Search for the cell housing the specified text and yield its (x, y) center coordinate. 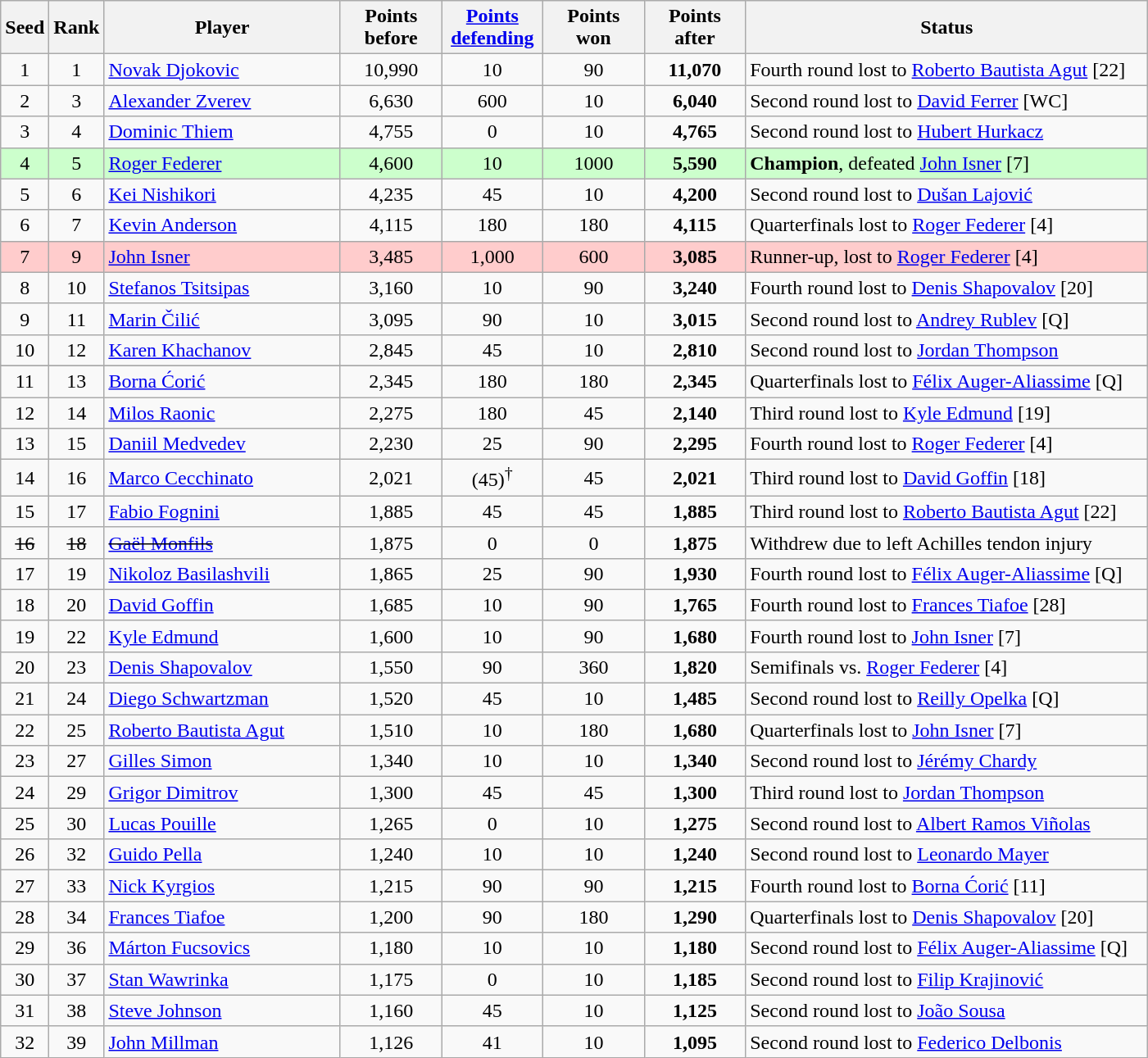
Quarterfinals lost to Roger Federer [4] (947, 225)
Grigor Dimitrov (223, 792)
Second round lost to Félix Auger-Aliassime [Q] (947, 948)
Second round lost to Filip Krajinović (947, 979)
Third round lost to Jordan Thompson (947, 792)
Diego Schwartzman (223, 699)
Runner-up, lost to Roger Federer [4] (947, 257)
Fourth round lost to Roger Federer [4] (947, 444)
Marco Cecchinato (223, 479)
Gilles Simon (223, 761)
4,765 (695, 132)
John Isner (223, 257)
8 (25, 288)
Second round lost to Federico Delbonis (947, 1042)
Seed (25, 28)
1,290 (695, 917)
Second round lost to Jordan Thompson (947, 350)
5,590 (695, 163)
Milos Raonic (223, 412)
1,510 (391, 730)
31 (25, 1010)
Frances Tiafoe (223, 917)
2,845 (391, 350)
Dominic Thiem (223, 132)
41 (492, 1042)
John Millman (223, 1042)
Fabio Fognini (223, 511)
Quarterfinals lost to Denis Shapovalov [20] (947, 917)
Points won (594, 28)
Karen Khachanov (223, 350)
2,810 (695, 350)
1,865 (391, 574)
1000 (594, 163)
Second round lost to David Ferrer [WC] (947, 101)
Novak Djokovic (223, 70)
2,230 (391, 444)
Player (223, 28)
Marin Čilić (223, 319)
4,235 (391, 194)
2,295 (695, 444)
33 (77, 886)
Borna Ćorić (223, 381)
1,550 (391, 667)
1,126 (391, 1042)
Points defending (492, 28)
Second round lost to João Sousa (947, 1010)
3,085 (695, 257)
1,160 (391, 1010)
Third round lost to David Goffin [18] (947, 479)
34 (77, 917)
Second round lost to Hubert Hurkacz (947, 132)
4,600 (391, 163)
Points before (391, 28)
Nikoloz Basilashvili (223, 574)
3,095 (391, 319)
Kyle Edmund (223, 636)
4,200 (695, 194)
2,275 (391, 412)
Second round lost to Andrey Rublev [Q] (947, 319)
1,000 (492, 257)
1,275 (695, 824)
Second round lost to Albert Ramos Viñolas (947, 824)
Second round lost to Reilly Opelka [Q] (947, 699)
36 (77, 948)
Fourth round lost to Borna Ćorić [11] (947, 886)
Fourth round lost to Roberto Bautista Agut [22] (947, 70)
3,015 (695, 319)
1,685 (391, 605)
Fourth round lost to John Isner [7] (947, 636)
Gaël Monfils (223, 543)
1,520 (391, 699)
Lucas Pouille (223, 824)
Steve Johnson (223, 1010)
Denis Shapovalov (223, 667)
39 (77, 1042)
Semifinals vs. Roger Federer [4] (947, 667)
6,630 (391, 101)
Stan Wawrinka (223, 979)
1,175 (391, 979)
1,095 (695, 1042)
Márton Fucsovics (223, 948)
Roger Federer (223, 163)
Points after (695, 28)
1,485 (695, 699)
Guido Pella (223, 855)
Third round lost to Roberto Bautista Agut [22] (947, 511)
3,160 (391, 288)
37 (77, 979)
Kei Nishikori (223, 194)
3,485 (391, 257)
6,040 (695, 101)
1,200 (391, 917)
David Goffin (223, 605)
21 (25, 699)
Fourth round lost to Félix Auger-Aliassime [Q] (947, 574)
Status (947, 28)
Fourth round lost to Denis Shapovalov [20] (947, 288)
1,125 (695, 1010)
26 (25, 855)
28 (25, 917)
1,265 (391, 824)
Stefanos Tsitsipas (223, 288)
38 (77, 1010)
(45)† (492, 479)
4,755 (391, 132)
Quarterfinals lost to Félix Auger-Aliassime [Q] (947, 381)
3,240 (695, 288)
1,185 (695, 979)
360 (594, 667)
Rank (77, 28)
1,600 (391, 636)
Second round lost to Dušan Lajović (947, 194)
Kevin Anderson (223, 225)
1,930 (695, 574)
Third round lost to Kyle Edmund [19] (947, 412)
1,820 (695, 667)
Second round lost to Leonardo Mayer (947, 855)
Quarterfinals lost to John Isner [7] (947, 730)
1,765 (695, 605)
Daniil Medvedev (223, 444)
Champion, defeated John Isner [7] (947, 163)
10,990 (391, 70)
Roberto Bautista Agut (223, 730)
Alexander Zverev (223, 101)
2,140 (695, 412)
Nick Kyrgios (223, 886)
11,070 (695, 70)
Withdrew due to left Achilles tendon injury (947, 543)
Second round lost to Jérémy Chardy (947, 761)
2 (25, 101)
Fourth round lost to Frances Tiafoe [28] (947, 605)
